Output the [X, Y] coordinate of the center of the cell containing the given text.  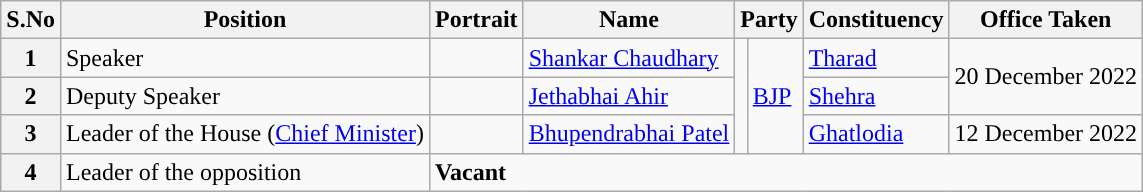
Leader of the House (Chief Minister) [244, 134]
Jethabhai Ahir [629, 96]
2 [31, 96]
Leader of the opposition [244, 172]
4 [31, 172]
Bhupendrabhai Patel [629, 134]
Shehra [876, 96]
Tharad [876, 58]
Name [629, 20]
Party [769, 20]
1 [31, 58]
BJP [775, 96]
Speaker [244, 58]
Position [244, 20]
Ghatlodia [876, 134]
S.No [31, 20]
Office Taken [1046, 20]
Deputy Speaker [244, 96]
3 [31, 134]
Portrait [476, 20]
Vacant [786, 172]
20 December 2022 [1046, 77]
Shankar Chaudhary [629, 58]
12 December 2022 [1046, 134]
Constituency [876, 20]
